Detect which cell encompasses the target text, then output its [X, Y] center coordinate. 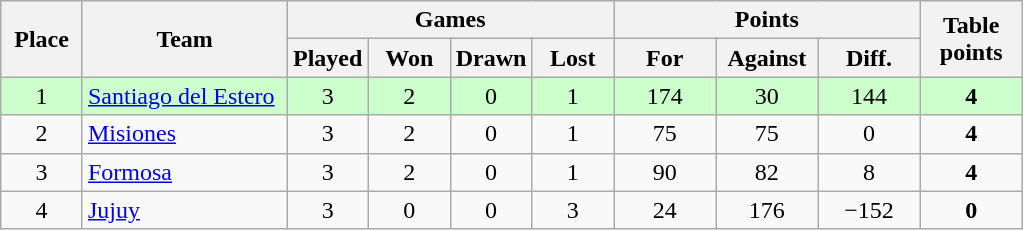
Drawn [491, 58]
−152 [869, 210]
Played [328, 58]
Team [184, 39]
82 [767, 172]
176 [767, 210]
Jujuy [184, 210]
Games [450, 20]
Santiago del Estero [184, 96]
Misiones [184, 134]
Tablepoints [971, 39]
Place [42, 39]
Points [767, 20]
174 [665, 96]
90 [665, 172]
8 [869, 172]
For [665, 58]
144 [869, 96]
Won [409, 58]
30 [767, 96]
Lost [573, 58]
24 [665, 210]
Formosa [184, 172]
Against [767, 58]
Diff. [869, 58]
